Locate the cell with the specified text and output its (x, y) center coordinate. 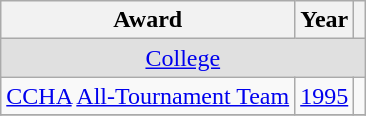
1995 (324, 96)
CCHA All-Tournament Team (148, 96)
Award (148, 20)
Year (324, 20)
College (183, 58)
